Determine the (x, y) coordinate at the center of the cell enclosing the given text.  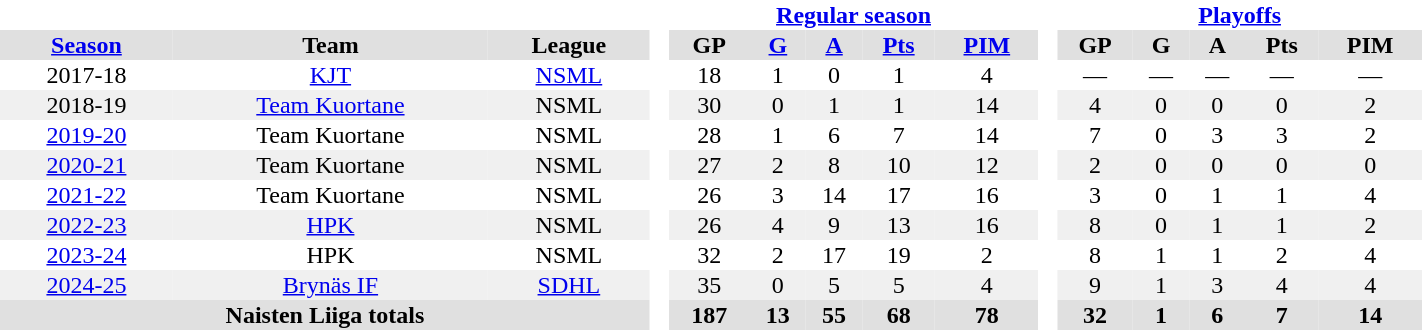
Naisten Liiga totals (325, 315)
35 (710, 285)
2019-20 (86, 135)
2018-19 (86, 105)
2021-22 (86, 195)
Regular season (854, 15)
Season (86, 45)
2022-23 (86, 225)
Playoffs (1240, 15)
78 (986, 315)
2024-25 (86, 285)
12 (986, 165)
KJT (330, 75)
55 (834, 315)
19 (898, 255)
27 (710, 165)
68 (898, 315)
2023-24 (86, 255)
Brynäs IF (330, 285)
2017-18 (86, 75)
10 (898, 165)
League (569, 45)
2020-21 (86, 165)
28 (710, 135)
SDHL (569, 285)
Team (330, 45)
30 (710, 105)
18 (710, 75)
187 (710, 315)
